Capture the cell that displays the provided text and extract its [X, Y] central coordinate. 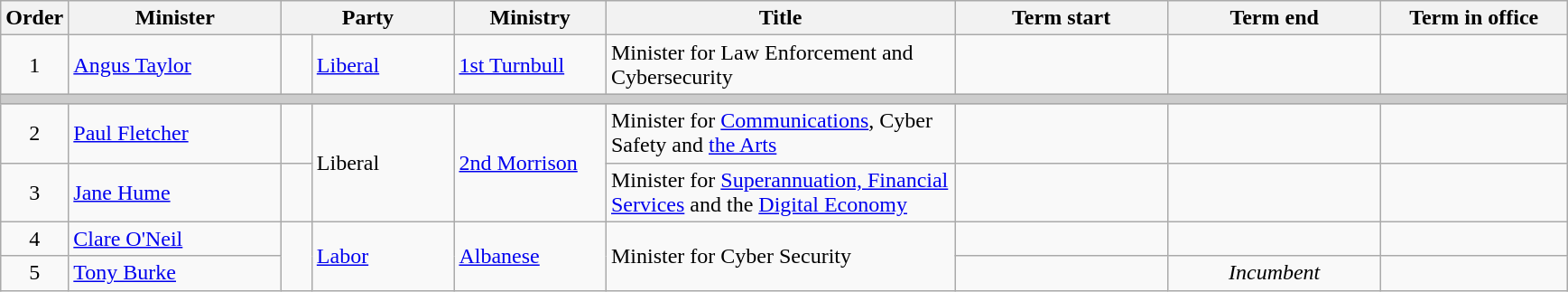
Albanese [531, 256]
Labor [383, 256]
Term end [1275, 18]
Angus Taylor [175, 65]
Minister [175, 18]
Minister for Cyber Security [780, 256]
Paul Fletcher [175, 134]
Ministry [531, 18]
3 [34, 192]
2nd Morrison [531, 163]
Incumbent [1275, 273]
5 [34, 273]
Minister for Law Enforcement and Cybersecurity [780, 65]
1st Turnbull [531, 65]
Tony Burke [175, 273]
Minister for Communications, Cyber Safety and the Arts [780, 134]
1 [34, 65]
Term start [1062, 18]
Party [368, 18]
Order [34, 18]
Title [780, 18]
2 [34, 134]
Jane Hume [175, 192]
Term in office [1474, 18]
Clare O'Neil [175, 239]
Minister for Superannuation, Financial Services and the Digital Economy [780, 192]
4 [34, 239]
